Search for the cell housing the specified text and yield its (X, Y) center coordinate. 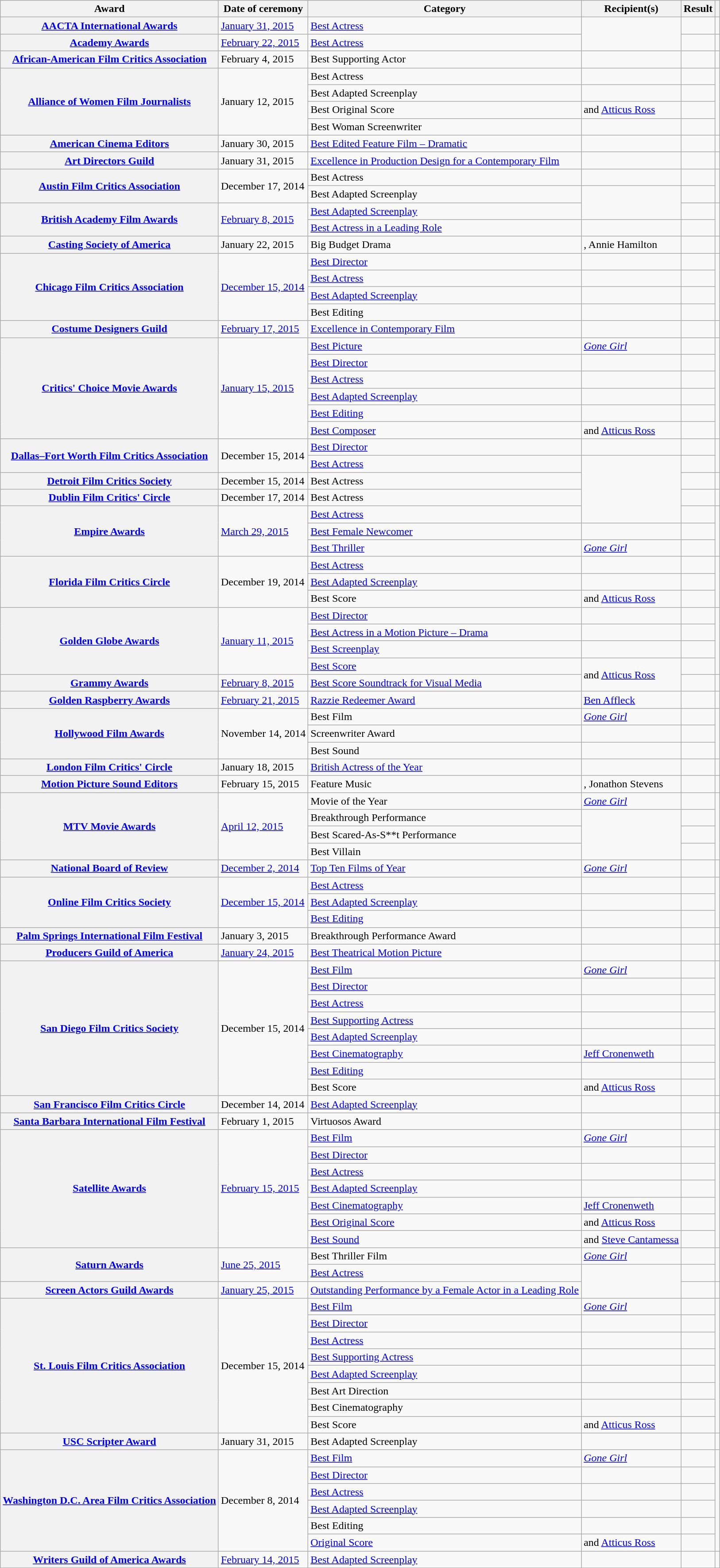
MTV Movie Awards (110, 826)
January 15, 2015 (263, 388)
Original Score (445, 1542)
Santa Barbara International Film Festival (110, 1121)
Art Directors Guild (110, 160)
Best Thriller (445, 548)
Writers Guild of America Awards (110, 1559)
February 17, 2015 (263, 329)
Best Villain (445, 852)
Academy Awards (110, 43)
Dallas–Fort Worth Film Critics Association (110, 455)
Best Picture (445, 346)
Breakthrough Performance Award (445, 936)
Hollywood Film Awards (110, 733)
Outstanding Performance by a Female Actor in a Leading Role (445, 1290)
British Academy Film Awards (110, 220)
January 30, 2015 (263, 143)
Casting Society of America (110, 245)
Producers Guild of America (110, 952)
Best Edited Feature Film – Dramatic (445, 143)
Chicago Film Critics Association (110, 287)
Motion Picture Sound Editors (110, 784)
Date of ceremony (263, 9)
Best Actress in a Leading Role (445, 228)
San Diego Film Critics Society (110, 1028)
February 1, 2015 (263, 1121)
Empire Awards (110, 531)
USC Scripter Award (110, 1441)
February 21, 2015 (263, 700)
British Actress of the Year (445, 767)
Best Supporting Actor (445, 59)
London Film Critics' Circle (110, 767)
January 22, 2015 (263, 245)
Alliance of Women Film Journalists (110, 101)
February 22, 2015 (263, 43)
November 14, 2014 (263, 733)
Recipient(s) (631, 9)
African-American Film Critics Association (110, 59)
Top Ten Films of Year (445, 868)
Washington D.C. Area Film Critics Association (110, 1500)
Best Composer (445, 430)
Award (110, 9)
June 25, 2015 (263, 1264)
December 19, 2014 (263, 582)
Saturn Awards (110, 1264)
AACTA International Awards (110, 26)
Online Film Critics Society (110, 902)
January 24, 2015 (263, 952)
Best Theatrical Motion Picture (445, 952)
April 12, 2015 (263, 826)
and Steve Cantamessa (631, 1239)
Best Art Direction (445, 1391)
Best Actress in a Motion Picture – Drama (445, 632)
Ben Affleck (631, 700)
San Francisco Film Critics Circle (110, 1104)
Best Score Soundtrack for Visual Media (445, 683)
December 2, 2014 (263, 868)
March 29, 2015 (263, 531)
Result (698, 9)
Movie of the Year (445, 801)
Florida Film Critics Circle (110, 582)
American Cinema Editors (110, 143)
January 18, 2015 (263, 767)
Detroit Film Critics Society (110, 480)
Best Screenplay (445, 649)
Grammy Awards (110, 683)
Golden Raspberry Awards (110, 700)
February 14, 2015 (263, 1559)
January 25, 2015 (263, 1290)
Costume Designers Guild (110, 329)
Razzie Redeemer Award (445, 700)
Category (445, 9)
Screenwriter Award (445, 733)
Big Budget Drama (445, 245)
January 3, 2015 (263, 936)
Best Female Newcomer (445, 531)
Screen Actors Guild Awards (110, 1290)
Dublin Film Critics' Circle (110, 498)
, Annie Hamilton (631, 245)
Best Scared-As-S**t Performance (445, 835)
January 12, 2015 (263, 101)
Critics' Choice Movie Awards (110, 388)
Breakthrough Performance (445, 818)
February 4, 2015 (263, 59)
St. Louis Film Critics Association (110, 1366)
Best Thriller Film (445, 1256)
December 8, 2014 (263, 1500)
Feature Music (445, 784)
Best Woman Screenwriter (445, 127)
January 11, 2015 (263, 641)
, Jonathon Stevens (631, 784)
Golden Globe Awards (110, 641)
Excellence in Contemporary Film (445, 329)
December 14, 2014 (263, 1104)
Austin Film Critics Association (110, 186)
Satellite Awards (110, 1189)
Virtuosos Award (445, 1121)
Palm Springs International Film Festival (110, 936)
National Board of Review (110, 868)
Excellence in Production Design for a Contemporary Film (445, 160)
